From the cell containing the given text, extract its center point as (X, Y) coordinate. 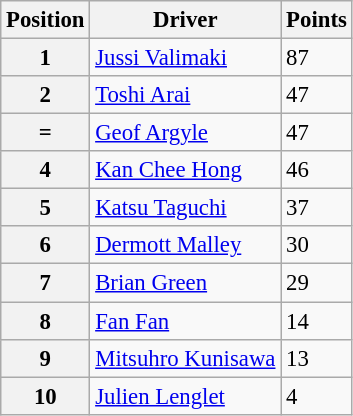
6 (46, 245)
14 (316, 321)
Position (46, 20)
Mitsuhro Kunisawa (186, 358)
1 (46, 58)
8 (46, 321)
Kan Chee Hong (186, 170)
Julien Lenglet (186, 396)
Jussi Valimaki (186, 58)
9 (46, 358)
Points (316, 20)
Toshi Arai (186, 95)
10 (46, 396)
7 (46, 283)
13 (316, 358)
Driver (186, 20)
Brian Green (186, 283)
5 (46, 208)
Geof Argyle (186, 133)
2 (46, 95)
46 (316, 170)
= (46, 133)
Fan Fan (186, 321)
37 (316, 208)
30 (316, 245)
87 (316, 58)
Katsu Taguchi (186, 208)
Dermott Malley (186, 245)
29 (316, 283)
